From the cell containing the given text, extract its center point as [x, y] coordinate. 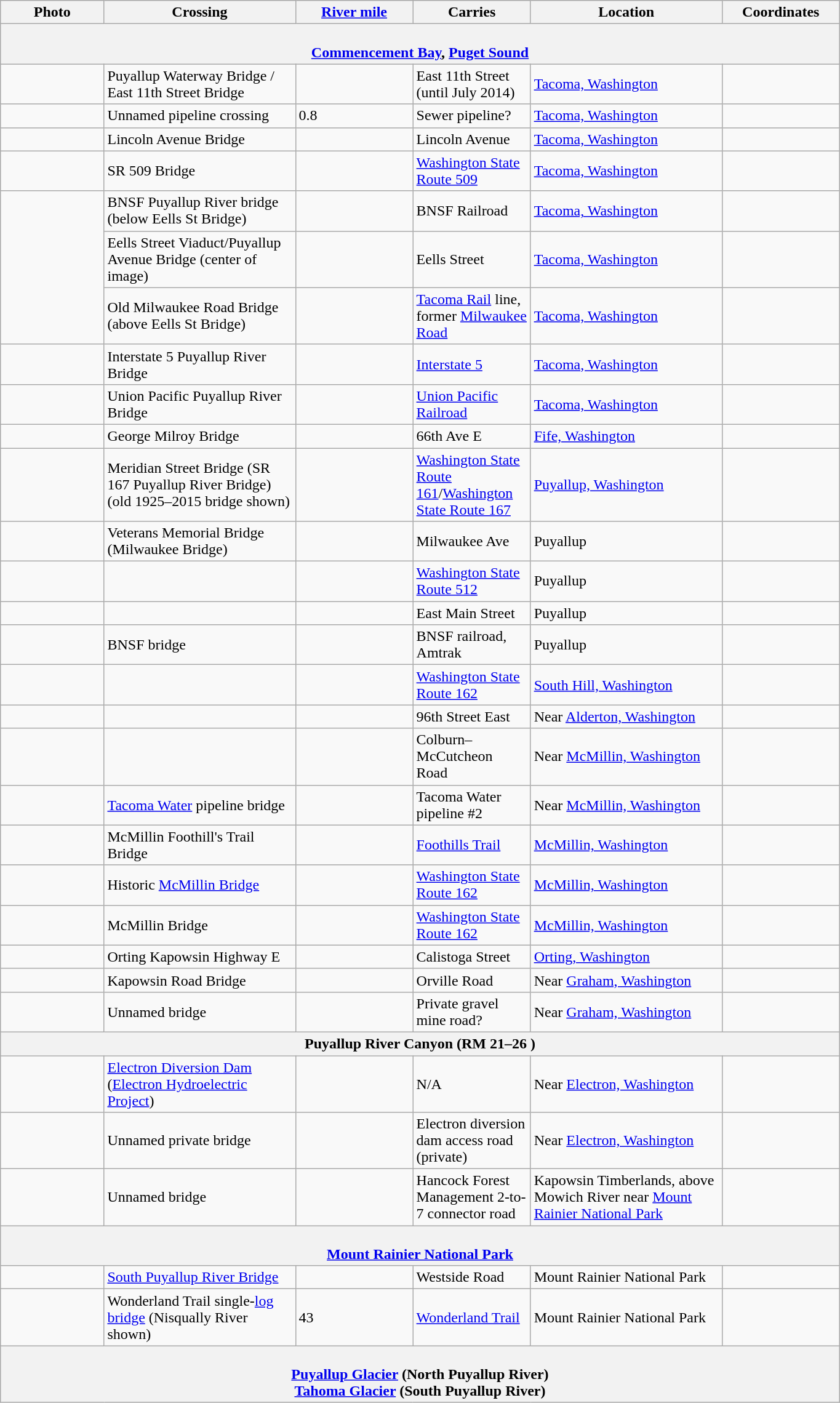
BNSF Railroad [471, 211]
Union Pacific Puyallup River Bridge [199, 404]
Tacoma Rail line, former Milwaukee Road [471, 316]
Washington State Route 512 [471, 581]
Puyallup Waterway Bridge / East 11th Street Bridge [199, 84]
43 [354, 1317]
East 11th Street (until July 2014) [471, 84]
SR 509 Bridge [199, 171]
Interstate 5 [471, 364]
South Hill, Washington [626, 685]
Colburn–McCutcheon Road [471, 757]
Tacoma Water pipeline bridge [199, 805]
Orting, Washington [626, 957]
BNSF bridge [199, 645]
South Puyallup River Bridge [199, 1277]
Hancock Forest Management 2-to-7 connector road [471, 1197]
Kapowsin Timberlands, above Mowich River near Mount Rainier National Park [626, 1197]
Tacoma Water pipeline #2 [471, 805]
0.8 [354, 116]
East Main Street [471, 613]
Kapowsin Road Bridge [199, 980]
Fife, Washington [626, 436]
Foothills Trail [471, 845]
Wonderland Trail single-log bridge (Nisqually River shown) [199, 1317]
N/A [471, 1083]
Calistoga Street [471, 957]
Sewer pipeline? [471, 116]
Electron Diversion Dam (Electron Hydroelectric Project) [199, 1083]
Milwaukee Ave [471, 542]
Coordinates [780, 12]
Orting Kapowsin Highway E [199, 957]
Historic McMillin Bridge [199, 885]
Location [626, 12]
Puyallup, Washington [626, 485]
Unnamed pipeline crossing [199, 116]
Washington State Route 161/Washington State Route 167 [471, 485]
66th Ave E [471, 436]
Photo [52, 12]
River mile [354, 12]
Puyallup River Canyon (RM 21–26 ) [420, 1043]
Lincoln Avenue Bridge [199, 139]
Electron diversion dam access road (private) [471, 1141]
Union Pacific Railroad [471, 404]
McMillin Foothill's Trail Bridge [199, 845]
Unnamed private bridge [199, 1141]
Carries [471, 12]
Veterans Memorial Bridge (Milwaukee Bridge) [199, 542]
Eells Street Viaduct/Puyallup Avenue Bridge (center of image) [199, 259]
Lincoln Avenue [471, 139]
BNSF Puyallup River bridge (below Eells St Bridge) [199, 211]
Westside Road [471, 1277]
McMillin Bridge [199, 925]
Washington State Route 509 [471, 171]
BNSF railroad, Amtrak [471, 645]
George Milroy Bridge [199, 436]
Meridian Street Bridge (SR 167 Puyallup River Bridge) (old 1925–2015 bridge shown) [199, 485]
Commencement Bay, Puget Sound [420, 44]
Old Milwaukee Road Bridge (above Eells St Bridge) [199, 316]
96th Street East [471, 717]
Interstate 5 Puyallup River Bridge [199, 364]
Wonderland Trail [471, 1317]
Private gravel mine road? [471, 1012]
Crossing [199, 12]
Orville Road [471, 980]
Near Alderton, Washington [626, 717]
Eells Street [471, 259]
Puyallup Glacier (North Puyallup River) Tahoma Glacier (South Puyallup River) [420, 1374]
